Return the [x, y] coordinate for the center point of the cell that contains the specified text.  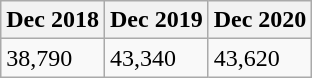
Dec 2018 [53, 20]
43,620 [260, 58]
Dec 2020 [260, 20]
Dec 2019 [156, 20]
38,790 [53, 58]
43,340 [156, 58]
